Detect which cell encompasses the target text, then output its [x, y] center coordinate. 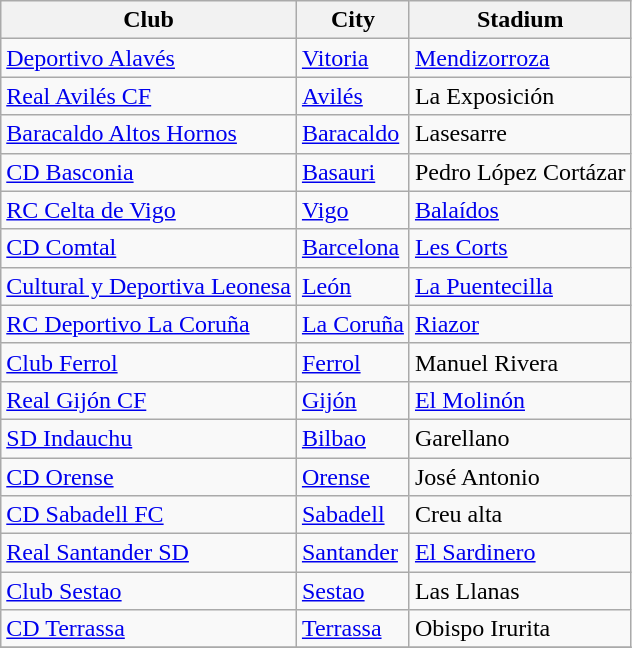
Vitoria [352, 58]
City [352, 20]
Las Llanas [520, 591]
La Puentecilla [520, 286]
Les Corts [520, 248]
RC Deportivo La Coruña [149, 324]
Real Avilés CF [149, 96]
CD Comtal [149, 248]
Stadium [520, 20]
José Antonio [520, 477]
Bilbao [352, 438]
Balaídos [520, 210]
Real Santander SD [149, 553]
Mendizorroza [520, 58]
El Molinón [520, 400]
Ferrol [352, 362]
Club Sestao [149, 591]
Santander [352, 553]
Manuel Rivera [520, 362]
Baracaldo Altos Hornos [149, 134]
Pedro López Cortázar [520, 172]
Club [149, 20]
Sabadell [352, 515]
SD Indauchu [149, 438]
Orense [352, 477]
Garellano [520, 438]
Club Ferrol [149, 362]
Deportivo Alavés [149, 58]
La Coruña [352, 324]
CD Sabadell FC [149, 515]
Gijón [352, 400]
Lasesarre [520, 134]
Creu alta [520, 515]
La Exposición [520, 96]
Riazor [520, 324]
Cultural y Deportiva Leonesa [149, 286]
Barcelona [352, 248]
León [352, 286]
Terrassa [352, 629]
CD Orense [149, 477]
Avilés [352, 96]
Obispo Irurita [520, 629]
Baracaldo [352, 134]
Sestao [352, 591]
RC Celta de Vigo [149, 210]
Basauri [352, 172]
Vigo [352, 210]
Real Gijón CF [149, 400]
CD Terrassa [149, 629]
CD Basconia [149, 172]
El Sardinero [520, 553]
